For the text-containing cell, return its midpoint in (X, Y) coordinate format. 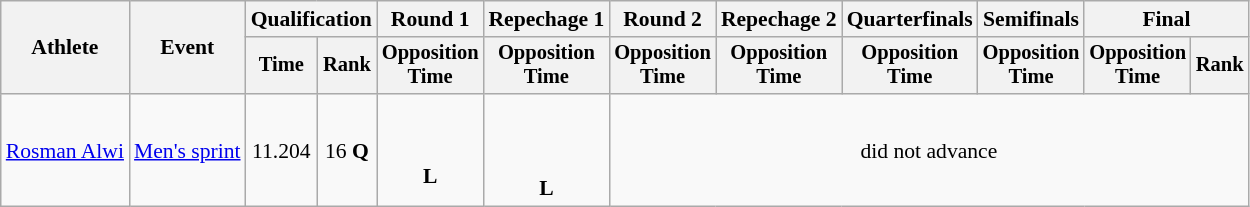
Final (1166, 19)
Semifinals (1032, 19)
Men's sprint (188, 150)
Round 2 (662, 19)
Round 1 (430, 19)
Repechage 2 (779, 19)
Quarterfinals (910, 19)
16 Q (347, 150)
11.204 (282, 150)
Qualification (312, 19)
Rosman Alwi (65, 150)
Repechage 1 (546, 19)
did not advance (928, 150)
Athlete (65, 48)
Event (188, 48)
Time (282, 66)
